Return (x, y) of the center of cell containing provided text 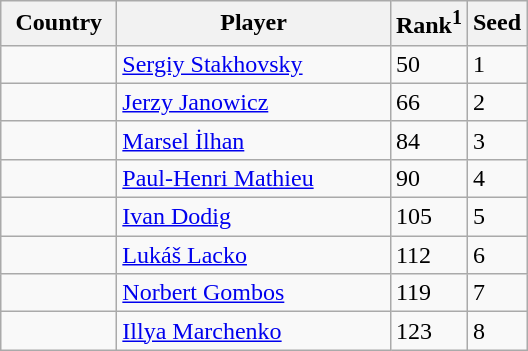
6 (496, 255)
Jerzy Janowicz (254, 102)
Rank1 (428, 24)
66 (428, 102)
8 (496, 331)
50 (428, 64)
4 (496, 178)
Sergiy Stakhovsky (254, 64)
105 (428, 217)
112 (428, 255)
Lukáš Lacko (254, 255)
Country (59, 24)
Marsel İlhan (254, 140)
1 (496, 64)
123 (428, 331)
Seed (496, 24)
7 (496, 293)
119 (428, 293)
3 (496, 140)
Norbert Gombos (254, 293)
Illya Marchenko (254, 331)
90 (428, 178)
Ivan Dodig (254, 217)
5 (496, 217)
2 (496, 102)
84 (428, 140)
Paul-Henri Mathieu (254, 178)
Player (254, 24)
